Identify which cell holds the provided text, then report its (x, y) central coordinate. 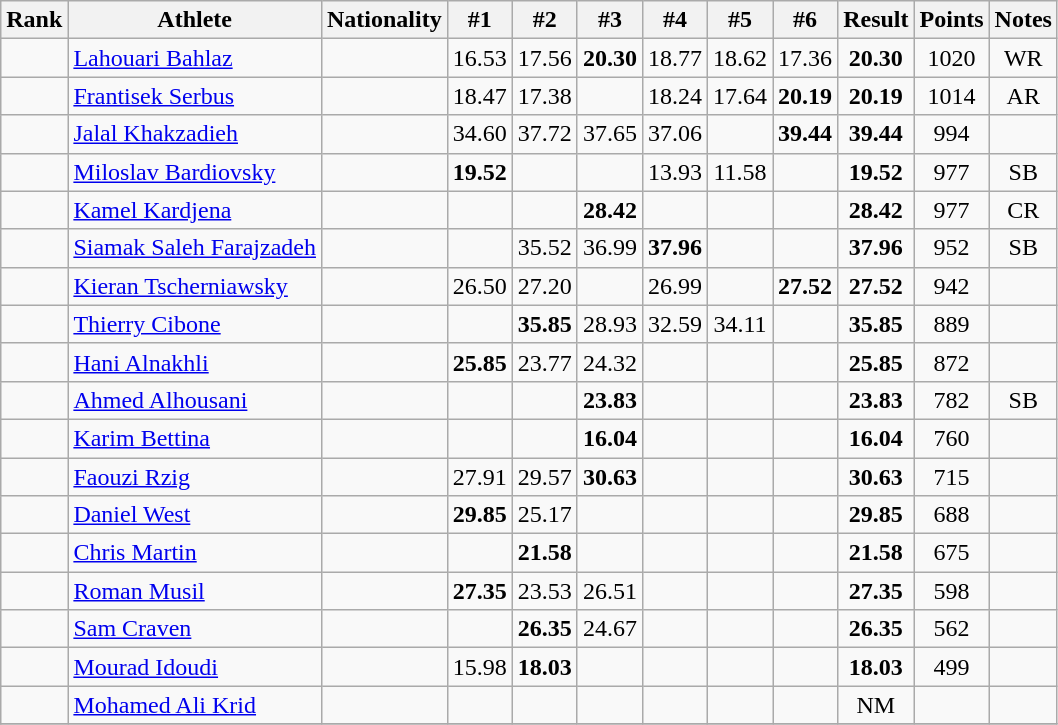
13.93 (674, 172)
Frantisek Serbus (195, 96)
24.32 (610, 362)
35.52 (544, 248)
Faouzi Rzig (195, 477)
Hani Alnakhli (195, 362)
37.65 (610, 134)
715 (952, 477)
#6 (806, 20)
26.50 (480, 286)
Points (952, 20)
24.67 (610, 629)
Jalal Khakzadieh (195, 134)
#5 (740, 20)
675 (952, 553)
Karim Bettina (195, 438)
26.51 (610, 591)
Nationality (384, 20)
Result (876, 20)
688 (952, 515)
Rank (34, 20)
27.20 (544, 286)
17.38 (544, 96)
#1 (480, 20)
1014 (952, 96)
AR (1023, 96)
23.53 (544, 591)
27.91 (480, 477)
18.47 (480, 96)
Athlete (195, 20)
34.60 (480, 134)
36.99 (610, 248)
#4 (674, 20)
782 (952, 400)
#3 (610, 20)
17.36 (806, 58)
34.11 (740, 324)
Lahouari Bahlaz (195, 58)
1020 (952, 58)
#2 (544, 20)
952 (952, 248)
11.58 (740, 172)
37.06 (674, 134)
Kieran Tscherniawsky (195, 286)
Kamel Kardjena (195, 210)
Ahmed Alhousani (195, 400)
18.24 (674, 96)
872 (952, 362)
Mohamed Ali Krid (195, 705)
Siamak Saleh Farajzadeh (195, 248)
Roman Musil (195, 591)
499 (952, 667)
29.57 (544, 477)
WR (1023, 58)
28.93 (610, 324)
23.77 (544, 362)
Notes (1023, 20)
15.98 (480, 667)
CR (1023, 210)
Mourad Idoudi (195, 667)
16.53 (480, 58)
598 (952, 591)
Chris Martin (195, 553)
26.99 (674, 286)
760 (952, 438)
18.62 (740, 58)
Miloslav Bardiovsky (195, 172)
Daniel West (195, 515)
32.59 (674, 324)
Thierry Cibone (195, 324)
994 (952, 134)
18.77 (674, 58)
17.64 (740, 96)
889 (952, 324)
17.56 (544, 58)
25.17 (544, 515)
Sam Craven (195, 629)
942 (952, 286)
562 (952, 629)
37.72 (544, 134)
NM (876, 705)
